Return [X, Y] of the center of cell containing provided text 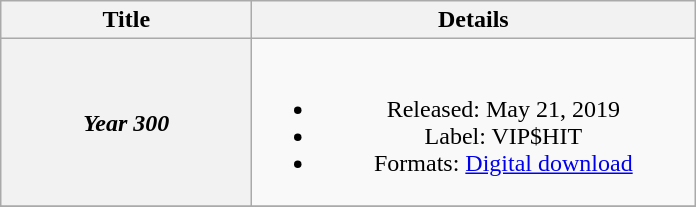
Year 300 [126, 122]
Details [474, 20]
Released: May 21, 2019Label: VIP$HITFormats: Digital download [474, 122]
Title [126, 20]
